Determine the [x, y] coordinate at the center of the cell enclosing the given text.  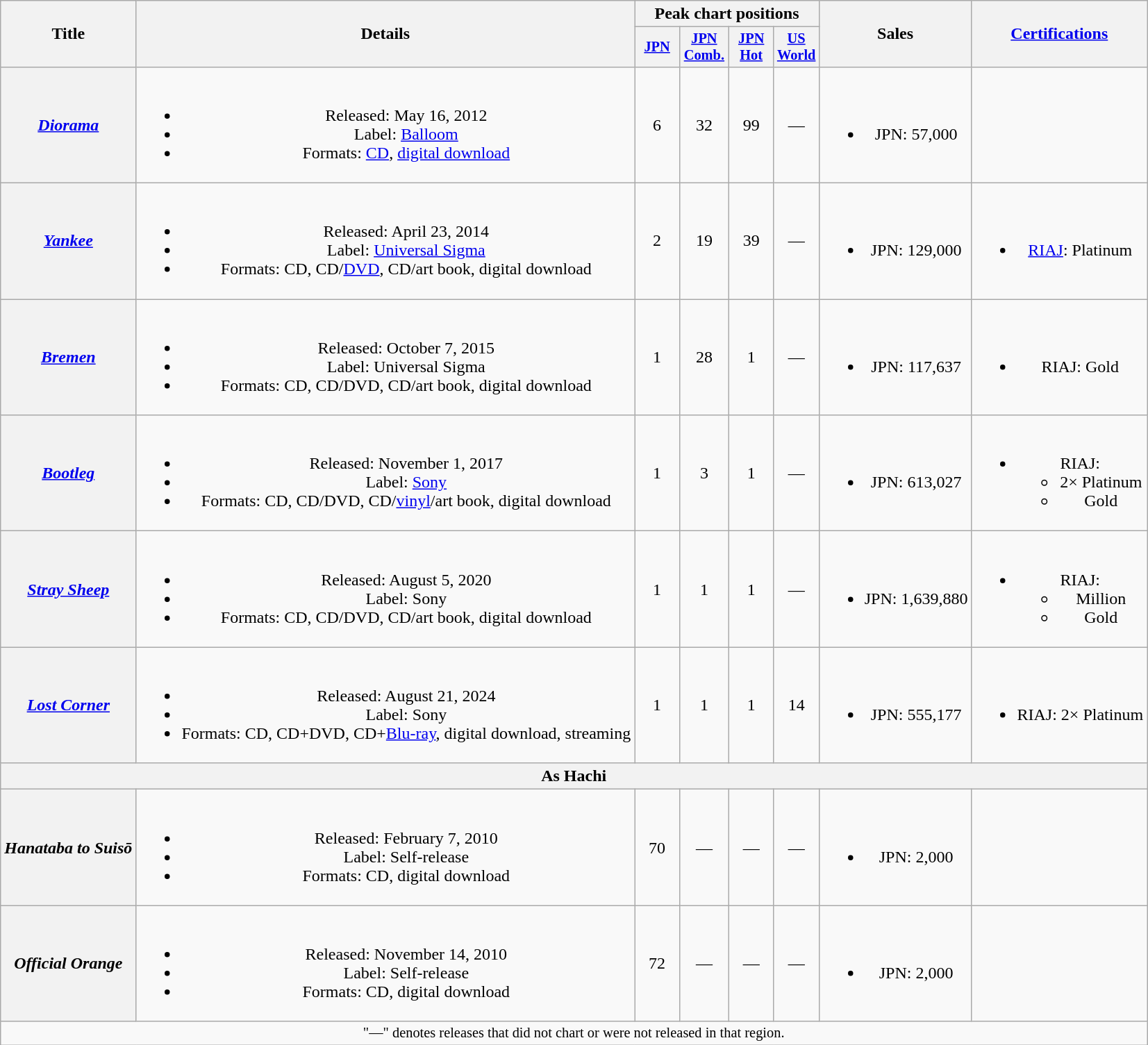
Released: October 7, 2015Label: Universal SigmaFormats: CD, CD/DVD, CD/art book, digital download [385, 357]
JPN [657, 47]
2 [657, 242]
70 [657, 847]
72 [657, 964]
Peak chart positions [727, 14]
39 [751, 242]
As Hachi [574, 776]
3 [704, 474]
Diorama [68, 125]
Released: November 14, 2010Label: Self-releaseFormats: CD, digital download [385, 964]
99 [751, 125]
14 [796, 705]
USWorld [796, 47]
Released: April 23, 2014Label: Universal SigmaFormats: CD, CD/DVD, CD/art book, digital download [385, 242]
Yankee [68, 242]
Released: February 7, 2010Label: Self-releaseFormats: CD, digital download [385, 847]
Released: August 21, 2024Label: SonyFormats: CD, CD+DVD, CD+Blu-ray, digital download, streaming [385, 705]
Official Orange [68, 964]
RIAJ: Gold [1060, 357]
Stray Sheep [68, 589]
JPN: 613,027 [895, 474]
Lost Corner [68, 705]
Title [68, 34]
Certifications [1060, 34]
Bremen [68, 357]
JPNComb. [704, 47]
JPN: 555,177 [895, 705]
"—" denotes releases that did not chart or were not released in that region. [574, 1033]
Released: May 16, 2012Label: BalloomFormats: CD, digital download [385, 125]
32 [704, 125]
JPNHot [751, 47]
28 [704, 357]
RIAJ:2× Platinum Gold [1060, 474]
Hanataba to Suisō [68, 847]
19 [704, 242]
RIAJ: Platinum [1060, 242]
JPN: 57,000 [895, 125]
JPN: 117,637 [895, 357]
RIAJ: 2× Platinum [1060, 705]
6 [657, 125]
Released: November 1, 2017Label: SonyFormats: CD, CD/DVD, CD/vinyl/art book, digital download [385, 474]
Released: August 5, 2020Label: SonyFormats: CD, CD/DVD, CD/art book, digital download [385, 589]
JPN: 129,000 [895, 242]
JPN: 1,639,880 [895, 589]
RIAJ:Million Gold [1060, 589]
Bootleg [68, 474]
Details [385, 34]
Sales [895, 34]
